Provide the [x, y] coordinate of the cell's center where the given text is located.  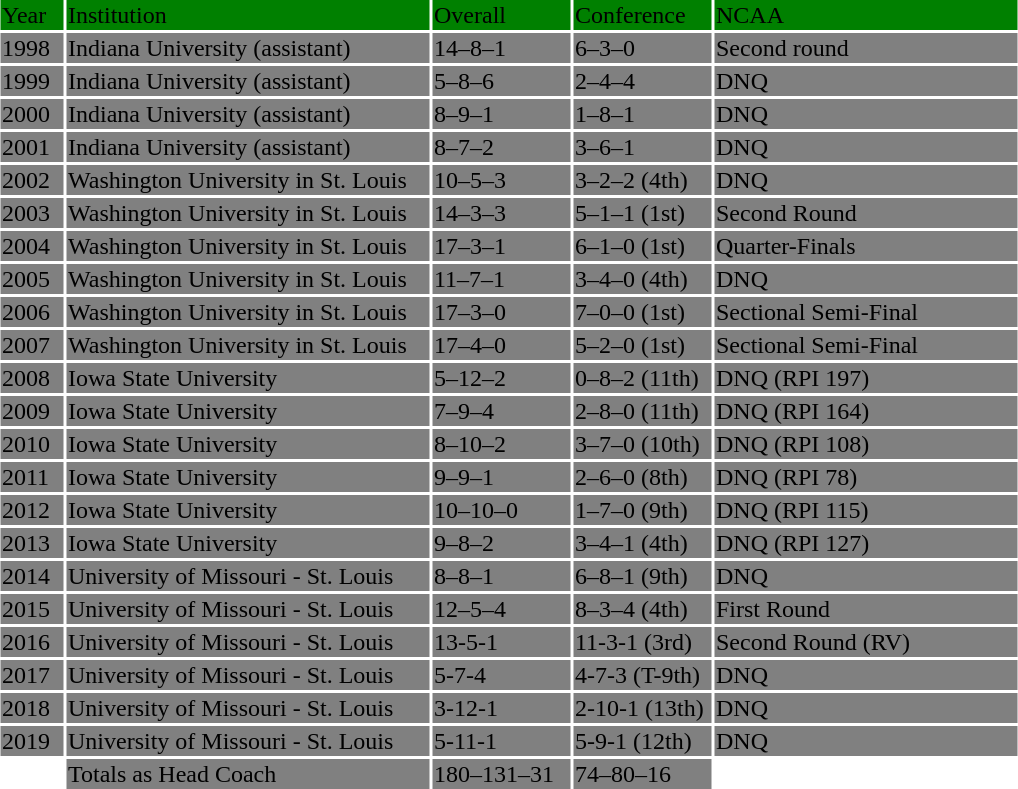
2010 [32, 444]
12–5–4 [501, 609]
2005 [32, 279]
2017 [32, 675]
3–7–0 (10th) [643, 444]
11-3-1 (3rd) [643, 642]
5-11-1 [501, 741]
5-7-4 [501, 675]
6–1–0 (1st) [643, 246]
2001 [32, 147]
2009 [32, 411]
5-9-1 (12th) [643, 741]
2004 [32, 246]
17–3–1 [501, 246]
9–8–2 [501, 543]
Year [32, 15]
5–2–0 (1st) [643, 345]
1999 [32, 81]
3–4–0 (4th) [643, 279]
DNQ (RPI 197) [866, 378]
2–4–4 [643, 81]
180–131–31 [501, 774]
7–9–4 [501, 411]
2014 [32, 576]
NCAA [866, 15]
17–3–0 [501, 312]
DNQ (RPI 78) [866, 477]
2–8–0 (11th) [643, 411]
3–4–1 (4th) [643, 543]
2000 [32, 114]
3–2–2 (4th) [643, 180]
10–5–3 [501, 180]
3–6–1 [643, 147]
2018 [32, 708]
0–8–2 (11th) [643, 378]
Institution [248, 15]
DNQ (RPI 115) [866, 510]
2003 [32, 213]
2012 [32, 510]
DNQ (RPI 127) [866, 543]
2016 [32, 642]
9–9–1 [501, 477]
13-5-1 [501, 642]
8–9–1 [501, 114]
3-12-1 [501, 708]
1–7–0 (9th) [643, 510]
14–8–1 [501, 48]
Conference [643, 15]
2–6–0 (8th) [643, 477]
2013 [32, 543]
First Round [866, 609]
10–10–0 [501, 510]
8–10–2 [501, 444]
1998 [32, 48]
2008 [32, 378]
1–8–1 [643, 114]
6–8–1 (9th) [643, 576]
7–0–0 (1st) [643, 312]
2011 [32, 477]
74–80–16 [643, 774]
8–8–1 [501, 576]
2007 [32, 345]
Quarter-Finals [866, 246]
2006 [32, 312]
17–4–0 [501, 345]
Second Round (RV) [866, 642]
8–7–2 [501, 147]
DNQ (RPI 164) [866, 411]
5–12–2 [501, 378]
6–3–0 [643, 48]
2015 [32, 609]
14–3–3 [501, 213]
Totals as Head Coach [248, 774]
4-7-3 (T-9th) [643, 675]
2-10-1 (13th) [643, 708]
8–3–4 (4th) [643, 609]
Overall [501, 15]
11–7–1 [501, 279]
Second round [866, 48]
5–8–6 [501, 81]
2002 [32, 180]
5–1–1 (1st) [643, 213]
Second Round [866, 213]
DNQ (RPI 108) [866, 444]
2019 [32, 741]
